Scan for the cell matching the given text and deliver its (x, y) coordinate at center. 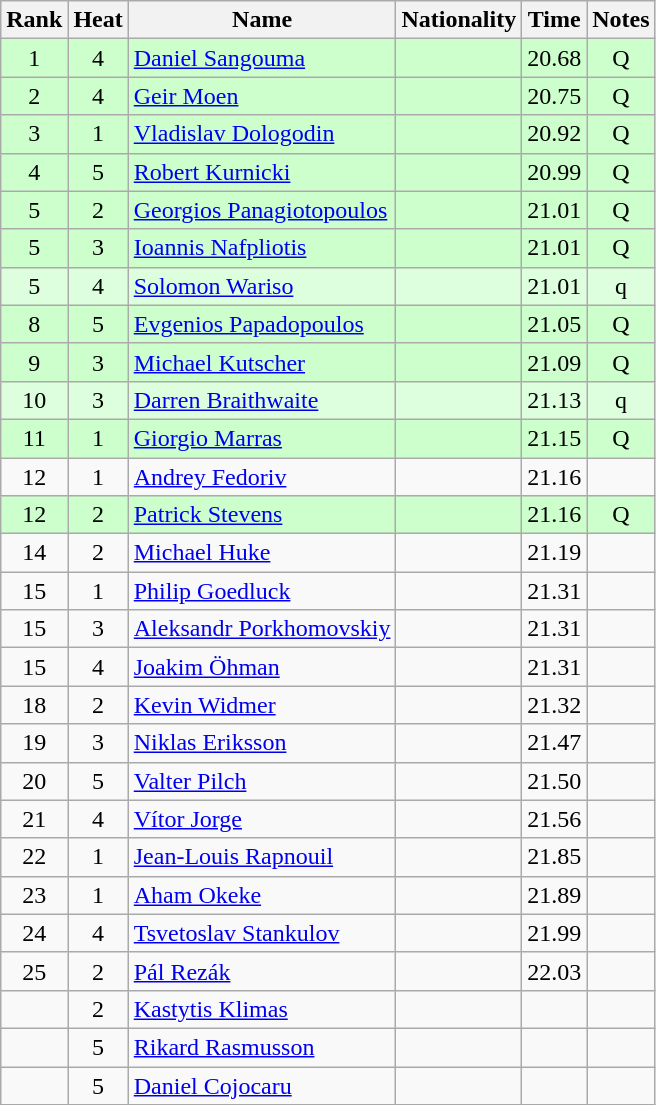
21.50 (554, 781)
Andrey Fedoriv (262, 477)
Jean-Louis Rapnouil (262, 857)
Kastytis Klimas (262, 1009)
22 (34, 857)
9 (34, 362)
Vítor Jorge (262, 819)
Valter Pilch (262, 781)
10 (34, 400)
Aham Okeke (262, 895)
21.15 (554, 438)
24 (34, 933)
19 (34, 743)
Nationality (459, 20)
Rikard Rasmusson (262, 1047)
Tsvetoslav Stankulov (262, 933)
Joakim Öhman (262, 667)
20.75 (554, 96)
Time (554, 20)
Geir Moen (262, 96)
21.89 (554, 895)
Solomon Wariso (262, 286)
25 (34, 971)
Patrick Stevens (262, 515)
Name (262, 20)
Aleksandr Porkhomovskiy (262, 629)
21 (34, 819)
Kevin Widmer (262, 705)
21.99 (554, 933)
20.68 (554, 58)
Evgenios Papadopoulos (262, 324)
21.05 (554, 324)
18 (34, 705)
Daniel Cojocaru (262, 1085)
14 (34, 553)
21.56 (554, 819)
Darren Braithwaite (262, 400)
Niklas Eriksson (262, 743)
23 (34, 895)
Philip Goedluck (262, 591)
Pál Rezák (262, 971)
Ioannis Nafpliotis (262, 248)
Georgios Panagiotopoulos (262, 210)
21.47 (554, 743)
Heat (98, 20)
21.09 (554, 362)
Rank (34, 20)
Giorgio Marras (262, 438)
Notes (621, 20)
21.13 (554, 400)
11 (34, 438)
21.19 (554, 553)
8 (34, 324)
Michael Kutscher (262, 362)
20.92 (554, 134)
20 (34, 781)
20.99 (554, 172)
21.85 (554, 857)
Daniel Sangouma (262, 58)
Robert Kurnicki (262, 172)
Michael Huke (262, 553)
21.32 (554, 705)
22.03 (554, 971)
Vladislav Dologodin (262, 134)
